From the cell containing the given text, extract its center point as (X, Y) coordinate. 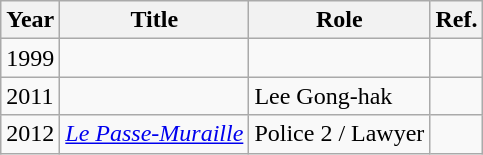
Ref. (456, 20)
Police 2 / Lawyer (340, 134)
Lee Gong-hak (340, 96)
2012 (30, 134)
Le Passe-Muraille (154, 134)
1999 (30, 58)
2011 (30, 96)
Title (154, 20)
Year (30, 20)
Role (340, 20)
